Search for the cell housing the specified text and yield its (x, y) center coordinate. 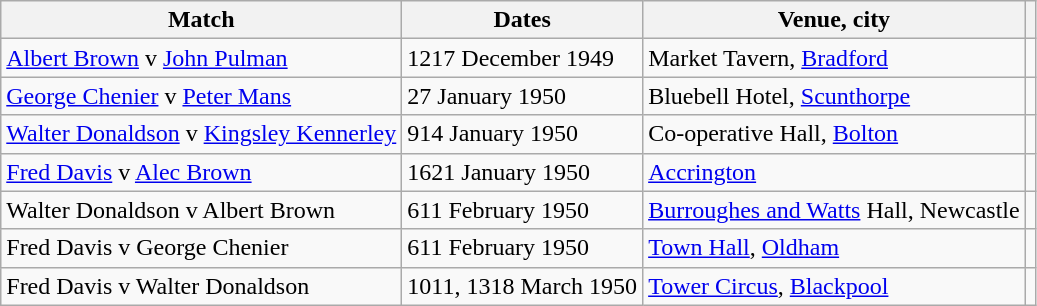
Accrington (834, 172)
Burroughes and Watts Hall, Newcastle (834, 210)
Match (202, 20)
1621 January 1950 (522, 172)
27 January 1950 (522, 96)
1217 December 1949 (522, 58)
Walter Donaldson v Albert Brown (202, 210)
Albert Brown v John Pulman (202, 58)
Market Tavern, Bradford (834, 58)
Dates (522, 20)
Fred Davis v George Chenier (202, 248)
Bluebell Hotel, Scunthorpe (834, 96)
Town Hall, Oldham (834, 248)
1011, 1318 March 1950 (522, 286)
Walter Donaldson v Kingsley Kennerley (202, 134)
Co-operative Hall, Bolton (834, 134)
George Chenier v Peter Mans (202, 96)
Fred Davis v Walter Donaldson (202, 286)
Tower Circus, Blackpool (834, 286)
Fred Davis v Alec Brown (202, 172)
Venue, city (834, 20)
914 January 1950 (522, 134)
